Locate the cell with the specified text and output its [X, Y] center coordinate. 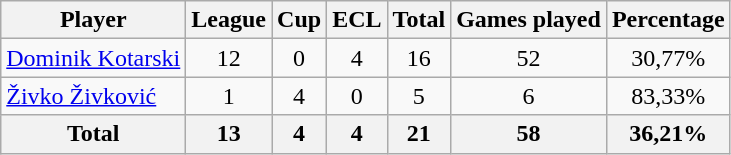
13 [229, 134]
21 [419, 134]
83,33% [668, 96]
Player [94, 20]
Dominik Kotarski [94, 58]
Games played [529, 20]
ECL [357, 20]
58 [529, 134]
52 [529, 58]
12 [229, 58]
16 [419, 58]
36,21% [668, 134]
Živko Živković [94, 96]
Cup [300, 20]
5 [419, 96]
Percentage [668, 20]
1 [229, 96]
6 [529, 96]
League [229, 20]
30,77% [668, 58]
